Return (X, Y) of the center of cell containing provided text 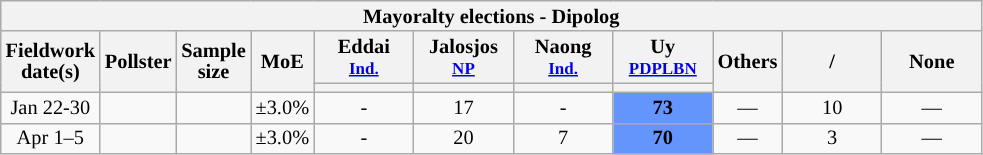
NaongInd. (563, 57)
MoE (282, 62)
Samplesize (213, 62)
10 (832, 108)
Pollster (138, 62)
None (932, 62)
70 (663, 138)
3 (832, 138)
EddaiInd. (364, 57)
Apr 1–5 (50, 138)
73 (663, 108)
Others (748, 62)
20 (464, 138)
Fieldworkdate(s) (50, 62)
Mayoralty elections - Dipolog (492, 16)
JalosjosNP (464, 57)
UyPDPLBN (663, 57)
7 (563, 138)
/ (832, 62)
17 (464, 108)
Jan 22-30 (50, 108)
